Locate the cell with the specified text and output its [X, Y] center coordinate. 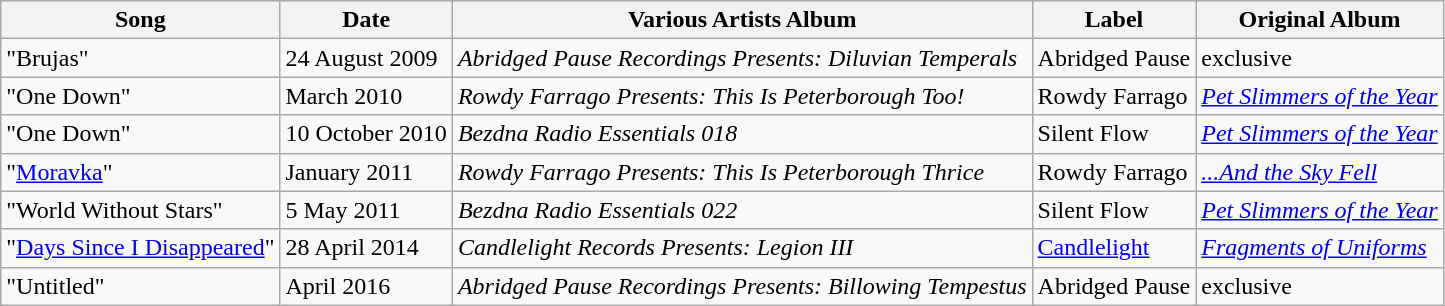
Various Artists Album [742, 20]
Abridged Pause Recordings Presents: Diluvian Temperals [742, 58]
Abridged Pause Recordings Presents: Billowing Tempestus [742, 286]
Bezdna Radio Essentials 018 [742, 134]
Rowdy Farrago Presents: This Is Peterborough Thrice [742, 172]
24 August 2009 [366, 58]
Label [1114, 20]
10 October 2010 [366, 134]
5 May 2011 [366, 210]
"Moravka" [140, 172]
"Untitled" [140, 286]
Candlelight [1114, 248]
28 April 2014 [366, 248]
...And the Sky Fell [1320, 172]
Fragments of Uniforms [1320, 248]
Bezdna Radio Essentials 022 [742, 210]
Song [140, 20]
Original Album [1320, 20]
January 2011 [366, 172]
March 2010 [366, 96]
"Days Since I Disappeared" [140, 248]
April 2016 [366, 286]
"Brujas" [140, 58]
Rowdy Farrago Presents: This Is Peterborough Too! [742, 96]
"World Without Stars" [140, 210]
Date [366, 20]
Candlelight Records Presents: Legion III [742, 248]
